Capture the cell that displays the provided text and extract its [X, Y] central coordinate. 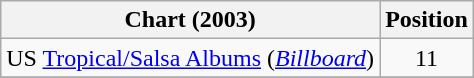
Position [427, 20]
US Tropical/Salsa Albums (Billboard) [190, 58]
Chart (2003) [190, 20]
11 [427, 58]
